Provide the (x, y) coordinate of the cell's center where the given text is located.  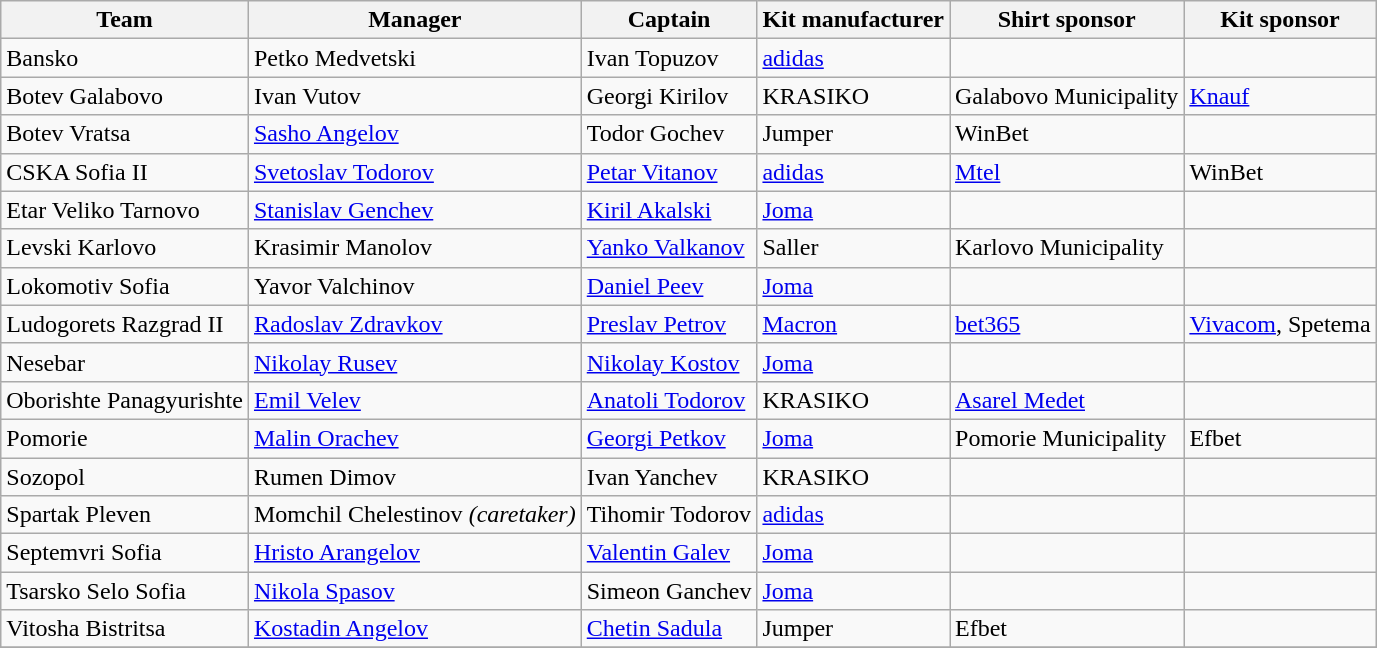
Galabovo Municipality (1067, 96)
bet365 (1067, 324)
Nikolay Rusev (414, 362)
Stanislav Genchev (414, 210)
Nikolay Kostov (669, 362)
Svetoslav Todorov (414, 172)
Valentin Galev (669, 553)
Ivan Vutov (414, 96)
CSKA Sofia II (125, 172)
Vitosha Bistritsa (125, 629)
Tihomir Todorov (669, 515)
Macron (854, 324)
Ivan Topuzov (669, 58)
Mtel (1067, 172)
Knauf (1280, 96)
Botev Vratsa (125, 134)
Petko Medvetski (414, 58)
Malin Orachev (414, 438)
Oborishte Panagyurishte (125, 400)
Bansko (125, 58)
Manager (414, 20)
Sozopol (125, 477)
Karlovo Municipality (1067, 248)
Krasimir Manolov (414, 248)
Yanko Valkanov (669, 248)
Asarel Medet (1067, 400)
Kiril Akalski (669, 210)
Daniel Peev (669, 286)
Vivacom, Spetema (1280, 324)
Momchil Chelestinov (caretaker) (414, 515)
Ludogorets Razgrad II (125, 324)
Georgi Petkov (669, 438)
Kit sponsor (1280, 20)
Shirt sponsor (1067, 20)
Chetin Sadula (669, 629)
Pomorie Municipality (1067, 438)
Captain (669, 20)
Yavor Valchinov (414, 286)
Etar Veliko Tarnovo (125, 210)
Septemvri Sofia (125, 553)
Kit manufacturer (854, 20)
Hristo Arangelov (414, 553)
Radoslav Zdravkov (414, 324)
Lokomotiv Sofia (125, 286)
Simeon Ganchev (669, 591)
Team (125, 20)
Emil Velev (414, 400)
Pomorie (125, 438)
Rumen Dimov (414, 477)
Sasho Angelov (414, 134)
Tsarsko Selo Sofia (125, 591)
Botev Galabovo (125, 96)
Nesebar (125, 362)
Kostadin Angelov (414, 629)
Petar Vitanov (669, 172)
Saller (854, 248)
Preslav Petrov (669, 324)
Nikola Spasov (414, 591)
Levski Karlovo (125, 248)
Anatoli Todorov (669, 400)
Ivan Yanchev (669, 477)
Georgi Kirilov (669, 96)
Spartak Pleven (125, 515)
Todor Gochev (669, 134)
